Search for the cell housing the specified text and yield its (X, Y) center coordinate. 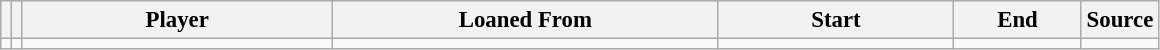
Loaned From (526, 20)
Source (1120, 20)
Player (178, 20)
End (1018, 20)
Start (836, 20)
